Scan for the cell matching the given text and deliver its (X, Y) coordinate at center. 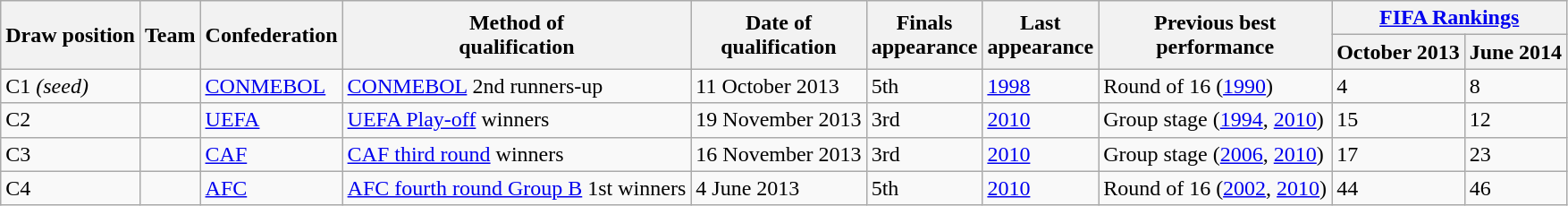
44 (1398, 188)
Group stage (1994, 2010) (1216, 120)
Lastappearance (1041, 35)
UEFA (272, 120)
Group stage (2006, 2010) (1216, 154)
Draw position (71, 35)
Method ofqualification (517, 35)
CONMEBOL 2nd runners-up (517, 86)
8 (1515, 86)
CONMEBOL (272, 86)
4 June 2013 (779, 188)
AFC (272, 188)
Team (170, 35)
C1 (seed) (71, 86)
UEFA Play-off winners (517, 120)
15 (1398, 120)
FIFA Rankings (1450, 18)
October 2013 (1398, 52)
Round of 16 (1990) (1216, 86)
AFC fourth round Group B 1st winners (517, 188)
46 (1515, 188)
17 (1398, 154)
19 November 2013 (779, 120)
Round of 16 (2002, 2010) (1216, 188)
16 November 2013 (779, 154)
Date ofqualification (779, 35)
CAF (272, 154)
C4 (71, 188)
Confederation (272, 35)
C2 (71, 120)
1998 (1041, 86)
12 (1515, 120)
June 2014 (1515, 52)
Finalsappearance (924, 35)
4 (1398, 86)
11 October 2013 (779, 86)
C3 (71, 154)
Previous bestperformance (1216, 35)
CAF third round winners (517, 154)
23 (1515, 154)
